Detect which cell encompasses the target text, then output its (X, Y) center coordinate. 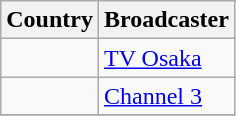
Broadcaster (166, 20)
Country (50, 20)
TV Osaka (166, 58)
Channel 3 (166, 96)
